Provide the (X, Y) coordinate of the cell's center where the given text is located.  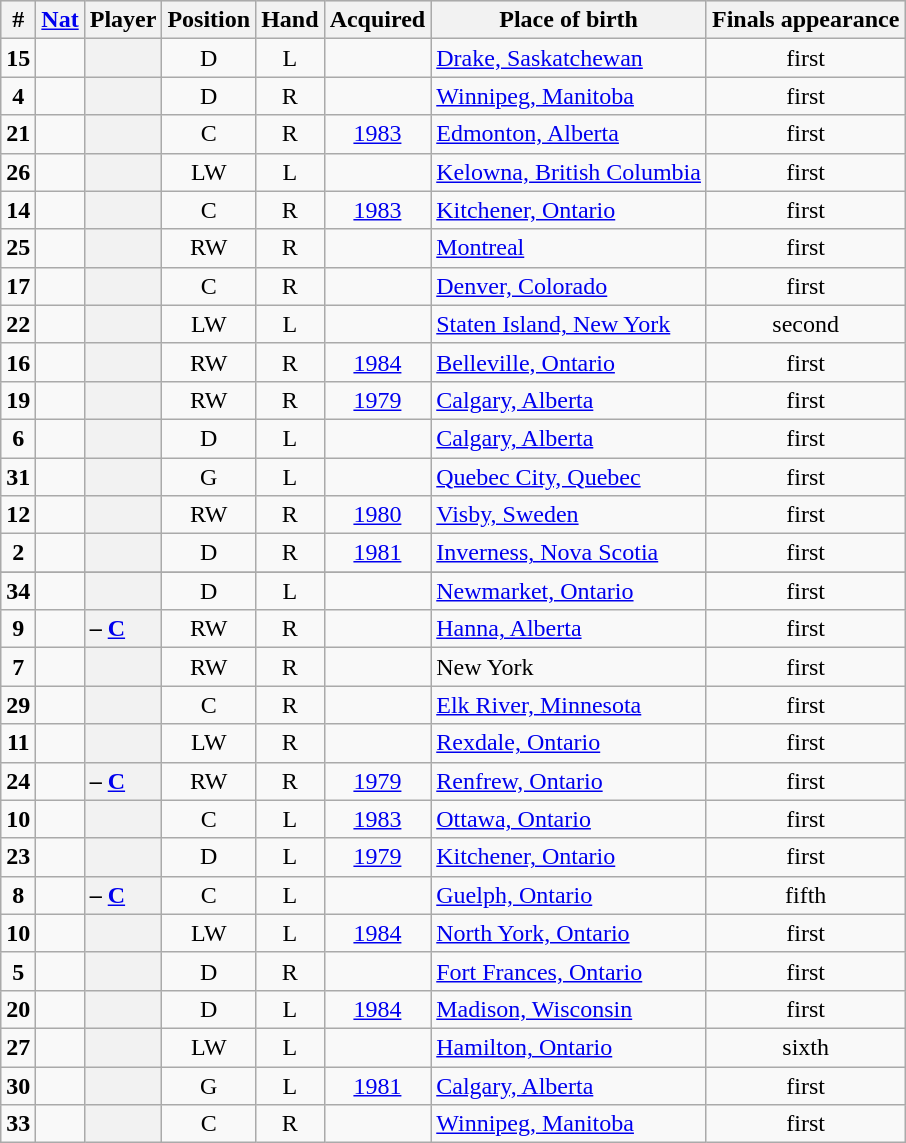
fifth (805, 895)
Player (123, 20)
25 (18, 248)
Montreal (569, 248)
8 (18, 895)
9 (18, 629)
34 (18, 591)
29 (18, 705)
20 (18, 1009)
Inverness, Nova Scotia (569, 553)
Hanna, Alberta (569, 629)
2 (18, 553)
23 (18, 857)
Ottawa, Ontario (569, 819)
# (18, 20)
16 (18, 362)
17 (18, 286)
22 (18, 324)
15 (18, 58)
Hand (290, 20)
Newmarket, Ontario (569, 591)
Fort Frances, Ontario (569, 971)
Position (209, 20)
6 (18, 438)
4 (18, 96)
Kelowna, British Columbia (569, 172)
Guelph, Ontario (569, 895)
North York, Ontario (569, 933)
1980 (378, 515)
Place of birth (569, 20)
12 (18, 515)
19 (18, 400)
Quebec City, Quebec (569, 477)
Belleville, Ontario (569, 362)
33 (18, 1124)
26 (18, 172)
Rexdale, Ontario (569, 743)
Edmonton, Alberta (569, 134)
5 (18, 971)
Hamilton, Ontario (569, 1047)
14 (18, 210)
Denver, Colorado (569, 286)
Finals appearance (805, 20)
30 (18, 1085)
Drake, Saskatchewan (569, 58)
11 (18, 743)
Acquired (378, 20)
27 (18, 1047)
7 (18, 667)
second (805, 324)
New York (569, 667)
Renfrew, Ontario (569, 781)
24 (18, 781)
Nat (60, 20)
sixth (805, 1047)
Madison, Wisconsin (569, 1009)
Staten Island, New York (569, 324)
31 (18, 477)
Visby, Sweden (569, 515)
21 (18, 134)
Elk River, Minnesota (569, 705)
